Scan for the cell matching the given text and deliver its (x, y) coordinate at center. 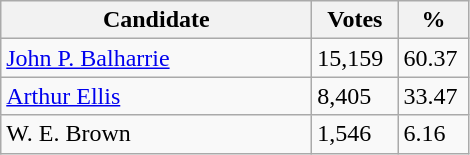
60.37 (434, 58)
Arthur Ellis (156, 96)
8,405 (355, 96)
Votes (355, 20)
1,546 (355, 134)
John P. Balharrie (156, 58)
W. E. Brown (156, 134)
Candidate (156, 20)
33.47 (434, 96)
6.16 (434, 134)
% (434, 20)
15,159 (355, 58)
